Determine the [x, y] coordinate at the center of the cell enclosing the given text.  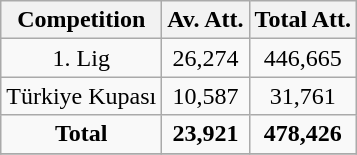
Total Att. [303, 20]
Total [82, 134]
26,274 [206, 58]
478,426 [303, 134]
10,587 [206, 96]
446,665 [303, 58]
31,761 [303, 96]
23,921 [206, 134]
Türkiye Kupası [82, 96]
1. Lig [82, 58]
Competition [82, 20]
Av. Att. [206, 20]
